Locate the cell with the specified text and output its (x, y) center coordinate. 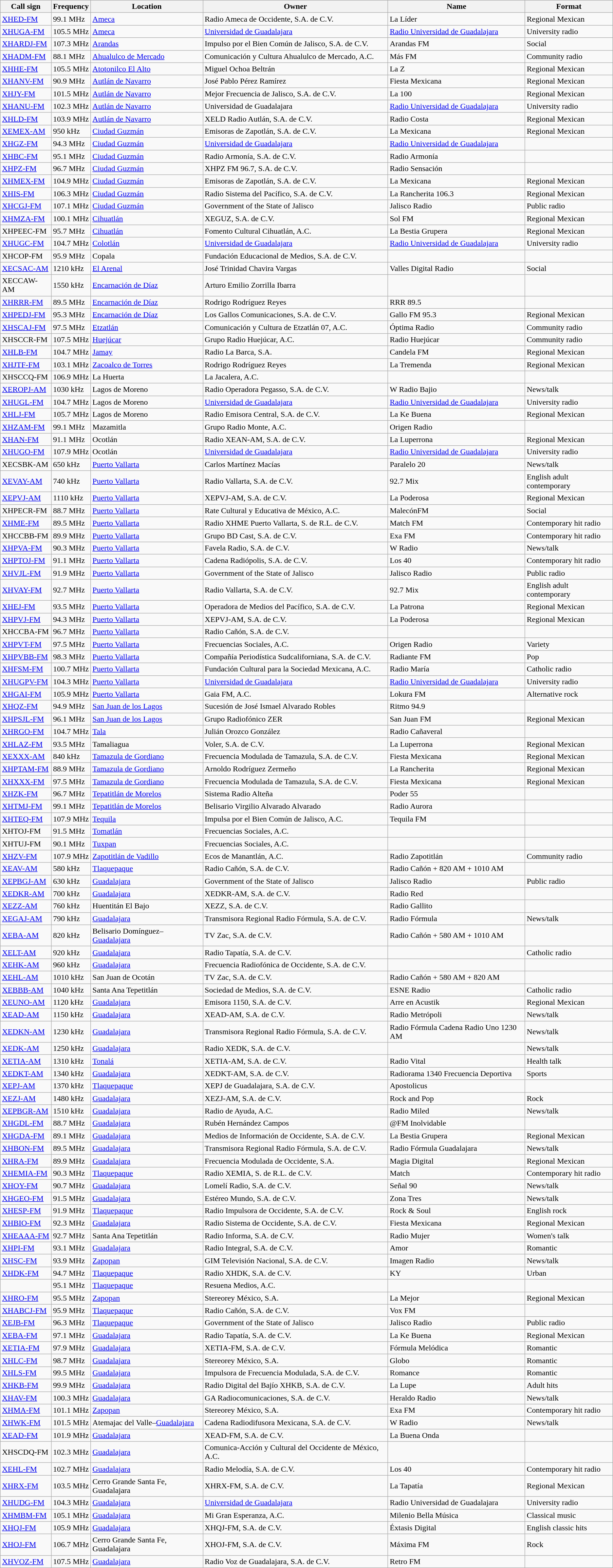
XHCOP-FM (26, 256)
Radio Operadora Pegasso, S.A. de C.V. (295, 390)
Fomento Cultural Cihuatlán, A.C. (295, 231)
XHUGPV-FM (26, 682)
XHPVA-FM (26, 548)
XHED-FM (26, 19)
Classical music (569, 1515)
XEGAJ-AM (26, 919)
XEZJ-AM (26, 1098)
103.1 MHz (71, 365)
Radio Mujer (456, 1236)
98.7 MHz (71, 1360)
95.5 MHz (71, 1298)
1150 kHz (71, 1015)
Señal 90 (456, 1186)
Arturo Emilio Zorrilla Ibarra (295, 285)
Zacoalco de Torres (147, 365)
Tamaliagua (147, 744)
Etzatlán (147, 327)
XEZZ, S.A. de C.V. (295, 906)
Rock and Pop (456, 1098)
XEAD-FM (26, 1435)
1510 kHz (71, 1111)
XEPJ-AM (26, 1086)
XHJTF-FM (26, 365)
Radio Vital (456, 1061)
XHLAZ-FM (26, 744)
XEHL-AM (26, 977)
960 kHz (71, 965)
XHBON-FM (26, 1148)
XHESP-FM (26, 1211)
107.3 MHz (71, 44)
XEAD-FM, S.A. de C.V. (295, 1435)
Imagen Radio (456, 1261)
1340 kHz (71, 1074)
XHQJ-FM, S.A. de C.V. (295, 1528)
Compañía Periodística Sudcaliforniana, S.A. de C.V. (295, 657)
Radio Huejúcar (456, 339)
Name (456, 7)
XHZAM-FM (26, 427)
XHLD-FM (26, 119)
XHGZ-FM (26, 144)
XEPBGJ-AM (26, 881)
Radiorama 1340 Frecuencia Deportiva (456, 1074)
Radio La Barca, S.A. (295, 352)
790 kHz (71, 919)
88.9 MHz (71, 769)
XHKB-FM (26, 1385)
820 kHz (71, 935)
Radio XEAN-AM, S.A. de C.V. (295, 439)
Ritmo 94.9 (456, 707)
Frecuencia Radiofónica de Occidente, S.A. de C.V. (295, 965)
Paralelo 20 (456, 464)
XHJY-FM (26, 94)
XELT-AM (26, 952)
Radio Voz de Guadalajara, S.A. de C.V. (295, 1561)
93.9 MHz (71, 1261)
Retro FM (456, 1561)
XHRO-FM (26, 1298)
@FM Inolvidable (456, 1123)
1030 kHz (71, 390)
XHIS-FM (26, 194)
XHPTOJ-FM (26, 560)
XHTMJ-FM (26, 806)
XHCCBA-FM (26, 632)
Julián Orozco González (295, 731)
Sol FM (456, 219)
KY (456, 1273)
La Lupe (456, 1385)
103.5 MHz (71, 1486)
Grupo Radiofónico ZER (295, 719)
Arre en Acustik (456, 1002)
Radio Informa, S.A. de C.V. (295, 1236)
Rate Cultural y Educativa de México, A.C. (295, 511)
XEVAY-AM (26, 481)
95.3 MHz (71, 315)
Ecos de Manantlán, A.C. (295, 856)
105.7 MHz (71, 415)
Sistema Radio Alteña (295, 794)
1210 kHz (71, 268)
1040 kHz (71, 990)
XELD Radio Autlán, S.A. de C.V. (295, 119)
XEXXX-AM (26, 756)
Heraldo Radio (456, 1398)
Radio Fórmula Guadalajara (456, 1148)
101.1 MHz (71, 1410)
XHVAY-FM (26, 590)
1480 kHz (71, 1098)
Alternative rock (569, 694)
1250 kHz (71, 1049)
XHABCJ-FM (26, 1310)
Comunicación y Cultura Ahualulco de Mercado, A.C. (295, 56)
XHSCCR-FM (26, 339)
Radio Sistema de Occidente, S.A. de C.V. (295, 1223)
XEZJ-AM, S.A. de C.V. (295, 1098)
Radio Cañón + 820 AM + 1010 AM (456, 869)
XHME-FM (26, 523)
XHSCDQ-FM (26, 1452)
Radio XHME Puerto Vallarta, S. de R.L. de C.V. (295, 523)
XHRX-FM (26, 1486)
XHPEEC-FM (26, 231)
XHCGJ-FM (26, 206)
XEDK-AM (26, 1049)
Urban (569, 1273)
English classic hits (569, 1528)
Milenio Bella Música (456, 1515)
La 100 (456, 94)
XHQZ-FM (26, 707)
XHLS-FM (26, 1373)
Atotonilco El Alto (147, 69)
XHDK-FM (26, 1273)
XETIA-AM (26, 1061)
Voler, S.A. de C.V. (295, 744)
XHUGL-FM (26, 402)
Rock & Soul (456, 1211)
XHPZ FM 96.7, S.A. de C.V. (295, 169)
96.1 MHz (71, 719)
W Radio Bajio (456, 390)
XEUNO-AM (26, 1002)
Fundación Cultural para la Sociedad Mexicana, A.C. (295, 669)
Magia Digital (456, 1161)
Tequila (147, 819)
97.9 MHz (71, 1348)
106.9 MHz (71, 377)
XHPI-FM (26, 1248)
Huentitán El Bajo (147, 906)
89.1 MHz (71, 1136)
740 kHz (71, 481)
Match FM (456, 523)
Adult hits (569, 1385)
XHGAI-FM (26, 694)
105.1 MHz (71, 1515)
XHSCCQ-FM (26, 377)
XHGDA-FM (26, 1136)
XEDKN-AM (26, 1032)
San Juan FM (456, 719)
Óptima Radio (456, 327)
XHCCBB-FM (26, 535)
Radio Metrópoli (456, 1015)
Radio Fórmula (456, 919)
GA Radiocomunicaciones, S.A. de C.V. (295, 1398)
Radio Gallito (456, 906)
XEMEX-AM (26, 131)
1310 kHz (71, 1061)
Miguel Ochoa Beltrán (295, 69)
XHPVJ-FM (26, 619)
XHPZ-FM (26, 169)
XHUDG-FM (26, 1503)
96.3 MHz (71, 1323)
XHEMIA-FM (26, 1173)
La Patrona (456, 607)
950 kHz (71, 131)
107.1 MHz (71, 206)
Grupo BD Cast, S.A. de C.V. (295, 535)
Arandas FM (456, 44)
Fundación Educacional de Medios, S.A. de C.V. (295, 256)
Éxtasis Digital (456, 1528)
Radio Ameca de Occidente, S.A. de C.V. (295, 19)
XEZZ-AM (26, 906)
Radio Sensación (456, 169)
XETIA-AM, S.A. de C.V. (295, 1061)
Máxima FM (456, 1545)
Favela Radio, S.A. de C.V. (295, 548)
Radio de Ayuda, A.C. (295, 1111)
XHWK-FM (26, 1423)
Radio Cañón + 580 AM + 820 AM (456, 977)
XHOY-FM (26, 1186)
Más FM (456, 56)
Globo (456, 1360)
San Juan de Ocotán (147, 977)
Poder 55 (456, 794)
XHMA-FM (26, 1410)
Apostolicus (456, 1086)
Atemajac del Valle–Guadalajara (147, 1423)
XHXXX-FM (26, 782)
Radio Cañaveral (456, 731)
Colotlán (147, 243)
GIM Televisión Nacional, S.A. de C.V. (295, 1261)
Radio María (456, 669)
Grupo Radio Huejúcar, A.C. (295, 339)
Frequency (71, 7)
XHLC-FM (26, 1360)
Radio Miled (456, 1111)
XHLJ-FM (26, 415)
XHADM-FM (26, 56)
Radio Costa (456, 119)
1370 kHz (71, 1086)
El Arenal (147, 268)
Arandas (147, 44)
98.3 MHz (71, 657)
Radio Aurora (456, 806)
XHBIO-FM (26, 1223)
La Jacalera, A.C. (295, 377)
630 kHz (71, 881)
94.7 MHz (71, 1273)
XEAV-AM (26, 869)
XEPBGR-AM (26, 1111)
La Tapatía (456, 1486)
Radio Armonía, S.A. de C.V. (295, 156)
Cadena Radiodifusora Mexicana, S.A. de C.V. (295, 1423)
MalecónFM (456, 511)
XHRGO-FM (26, 731)
José Trinidad Chavira Vargas (295, 268)
XHGEO-FM (26, 1198)
Zapotitlán de Vadillo (147, 856)
La Huerta (147, 377)
106.3 MHz (71, 194)
Location (147, 7)
English rock (569, 1211)
840 kHz (71, 756)
Tonalá (147, 1061)
Comunica-Acción y Cultural del Occidente de México, A.C. (295, 1452)
XEAD-AM (26, 1015)
XEHK-AM (26, 965)
Radiante FM (456, 657)
Gaia FM, A.C. (295, 694)
Radio Armonía (456, 156)
XHAN-FM (26, 439)
Radio XEMIA, S. de R.L. de C.V. (295, 1173)
Impulso por el Bien Común de Jalisco, S.A. de C.V. (295, 44)
Radio XEDK, S.A. de C.V. (295, 1049)
760 kHz (71, 906)
ESNE Radio (456, 990)
Sports (569, 1074)
101.9 MHz (71, 1435)
Mi Gran Esperanza, A.C. (295, 1515)
Women's talk (569, 1236)
102.7 MHz (71, 1469)
XHMEX-FM (26, 181)
La Rancherita (456, 769)
Gallo FM 95.3 (456, 315)
XEPVJ-AM (26, 498)
XEBA-FM (26, 1335)
Lokura FM (456, 694)
Radio Impulsora de Occidente, S.A. de C.V. (295, 1211)
Radio Melodía, S.A. de C.V. (295, 1469)
Radio XHDK, S.A. de C.V. (295, 1273)
920 kHz (71, 952)
La Tremenda (456, 365)
92.3 MHz (71, 1223)
XEBA-AM (26, 935)
XECSBK-AM (26, 464)
700 kHz (71, 894)
XEDKT-AM (26, 1074)
XHUGA-FM (26, 31)
XECCAW-AM (26, 285)
XHZK-FM (26, 794)
Radio Digital del Bajío XHKB, S.A. de C.V. (295, 1385)
90.7 MHz (71, 1186)
Huejúcar (147, 339)
88.1 MHz (71, 56)
Sucesión de José Ismael Alvarado Robles (295, 707)
XEDKR-AM (26, 894)
104.9 MHz (71, 181)
XHOJ-FM, S.A. de C.V. (295, 1545)
95.7 MHz (71, 231)
106.7 MHz (71, 1545)
La Rancherita 106.3 (456, 194)
1120 kHz (71, 1002)
1010 kHz (71, 977)
99.9 MHz (71, 1385)
Radio Sistema del Pacífico, S.A. de C.V. (295, 194)
Radio Emisora Central, S.A. de C.V. (295, 415)
Frecuencia Modulada de Occidente, S.A. (295, 1161)
XEPJ de Guadalajara, S.A. de C.V. (295, 1086)
1230 kHz (71, 1032)
La Líder (456, 19)
1110 kHz (71, 498)
Ahualulco de Mercado (147, 56)
Format (569, 7)
XHRX-FM, S.A. de C.V. (295, 1486)
Jamay (147, 352)
Mejor Frecuencia de Jalisco, S.A. de C.V. (295, 94)
XHTUJ-FM (26, 844)
XHPVT-FM (26, 644)
XHZV-FM (26, 856)
1550 kHz (71, 285)
103.9 MHz (71, 119)
94.9 MHz (71, 707)
97.1 MHz (71, 1335)
XHARDJ-FM (26, 44)
Cadena Radiópolis, S.A. de C.V. (295, 560)
Tuxpan (147, 844)
Radio Fórmula Cadena Radio Uno 1230 AM (456, 1032)
XHRA-FM (26, 1161)
XHQJ-FM (26, 1528)
Radio Cañón + 580 AM + 1010 AM (456, 935)
XHSC-FM (26, 1261)
Romance (456, 1373)
Tomatlán (147, 831)
XHVOZ-FM (26, 1561)
Variety (569, 644)
XETIA-FM, S.A. de C.V. (295, 1348)
XEJB-FM (26, 1323)
RRR 89.5 (456, 302)
Mazamitla (147, 427)
XHANU-FM (26, 106)
XECSAC-AM (26, 268)
La Buena Onda (456, 1435)
99.5 MHz (71, 1373)
XHANV-FM (26, 81)
580 kHz (71, 869)
XEBBB-AM (26, 990)
Lomelí Radio, S.A. de C.V. (295, 1186)
XEGUZ, S.A. de C.V. (295, 219)
Pop (569, 657)
Emisora 1150, S.A. de C.V. (295, 1002)
Medios de Información de Occidente, S.A. de C.V. (295, 1136)
José Pablo Pérez Ramírez (295, 81)
Radio Zapotitlán (456, 856)
100.7 MHz (71, 669)
Rubén Hernández Campos (295, 1123)
93.1 MHz (71, 1248)
XHRRR-FM (26, 302)
XEROPJ-AM (26, 390)
Impulsa por el Bien Común de Jalisco, A.C. (295, 819)
Comunicación y Cultura de Etzatlán 07, A.C. (295, 327)
90.1 MHz (71, 844)
Zona Tres (456, 1198)
XHSCAJ-FM (26, 327)
XHUGC-FM (26, 243)
Operadora de Medios del Pacífico, S.A. de C.V. (295, 607)
Belisario Virgilio Alvarado Alvarado (295, 806)
XHPECR-FM (26, 511)
Copala (147, 256)
XHEAAA-FM (26, 1236)
La Z (456, 69)
XHVJL-FM (26, 573)
XHMZA-FM (26, 219)
Vox FM (456, 1310)
XHTOJ-FM (26, 831)
Radio Red (456, 894)
XHUGO-FM (26, 452)
Health talk (569, 1061)
Arnoldo Rodríguez Zermeño (295, 769)
Fórmula Melódica (456, 1348)
XHLB-FM (26, 352)
Belisario Domínguez–Guadalajara (147, 935)
XEDKT-AM, S.A. de C.V. (295, 1074)
XEAD-AM, S.A. de C.V. (295, 1015)
Los Gallos Comunicaciones, S.A. de C.V. (295, 315)
90.9 MHz (71, 81)
XHMBM-FM (26, 1515)
Tequila FM (456, 819)
Amor (456, 1248)
Call sign (26, 7)
Tala (147, 731)
Valles Digital Radio (456, 268)
Candela FM (456, 352)
Owner (295, 7)
XHGDL-FM (26, 1123)
Match (456, 1173)
Estéreo Mundo, S.A. de C.V. (295, 1198)
XHOJ-FM (26, 1545)
Resuena Medios, A.C. (295, 1286)
XHPTAM-FM (26, 769)
XHHE-FM (26, 69)
100.1 MHz (71, 219)
Sociedad de Medios, S.A. de C.V. (295, 990)
XHPVBB-FM (26, 657)
650 kHz (71, 464)
XHTEQ-FM (26, 819)
Radio Integral, S.A. de C.V. (295, 1248)
XETIA-FM (26, 1348)
XHPEDJ-FM (26, 315)
XHPSJL-FM (26, 719)
Impulsora de Frecuencia Modulada, S.A. de C.V. (295, 1373)
La Mejor (456, 1298)
XEHL-FM (26, 1469)
XHFSM-FM (26, 669)
XEDKR-AM, S.A. de C.V. (295, 894)
100.3 MHz (71, 1398)
XHEJ-FM (26, 607)
XHBC-FM (26, 156)
Grupo Radio Monte, A.C. (295, 427)
XHAV-FM (26, 1398)
Carlos Martínez Macías (295, 464)
